Scan for the cell matching the given text and deliver its (X, Y) coordinate at center. 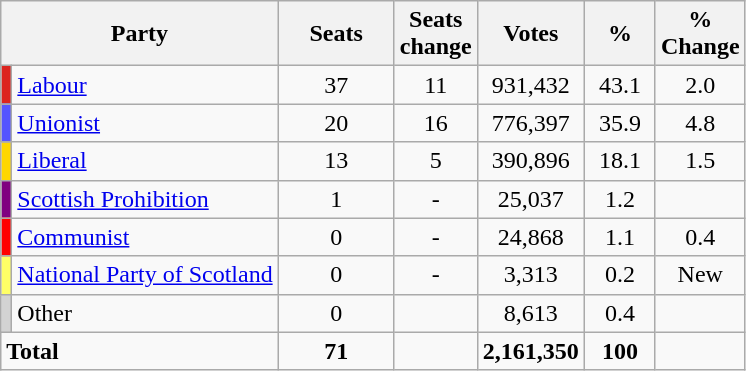
100 (620, 351)
37 (336, 85)
20 (336, 123)
3,313 (530, 275)
Other (145, 313)
776,397 (530, 123)
Liberal (145, 161)
13 (336, 161)
35.9 (620, 123)
New (700, 275)
1.1 (620, 237)
1.2 (620, 199)
931,432 (530, 85)
National Party of Scotland (145, 275)
11 (436, 85)
71 (336, 351)
Scottish Prohibition (145, 199)
Communist (145, 237)
Labour (145, 85)
2.0 (700, 85)
24,868 (530, 237)
18.1 (620, 161)
% Change (700, 34)
Total (140, 351)
1.5 (700, 161)
2,161,350 (530, 351)
Seats (336, 34)
0.2 (620, 275)
5 (436, 161)
25,037 (530, 199)
Unionist (145, 123)
Seats change (436, 34)
% (620, 34)
16 (436, 123)
390,896 (530, 161)
Party (140, 34)
Votes (530, 34)
43.1 (620, 85)
4.8 (700, 123)
1 (336, 199)
8,613 (530, 313)
